Locate the cell with the specified text and output its [x, y] center coordinate. 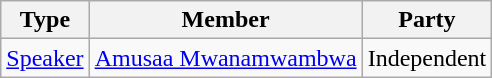
Party [427, 20]
Member [226, 20]
Type [45, 20]
Independent [427, 58]
Speaker [45, 58]
Amusaa Mwanamwambwa [226, 58]
